Extract the (X, Y) coordinate from the center of the cell holding the provided text.  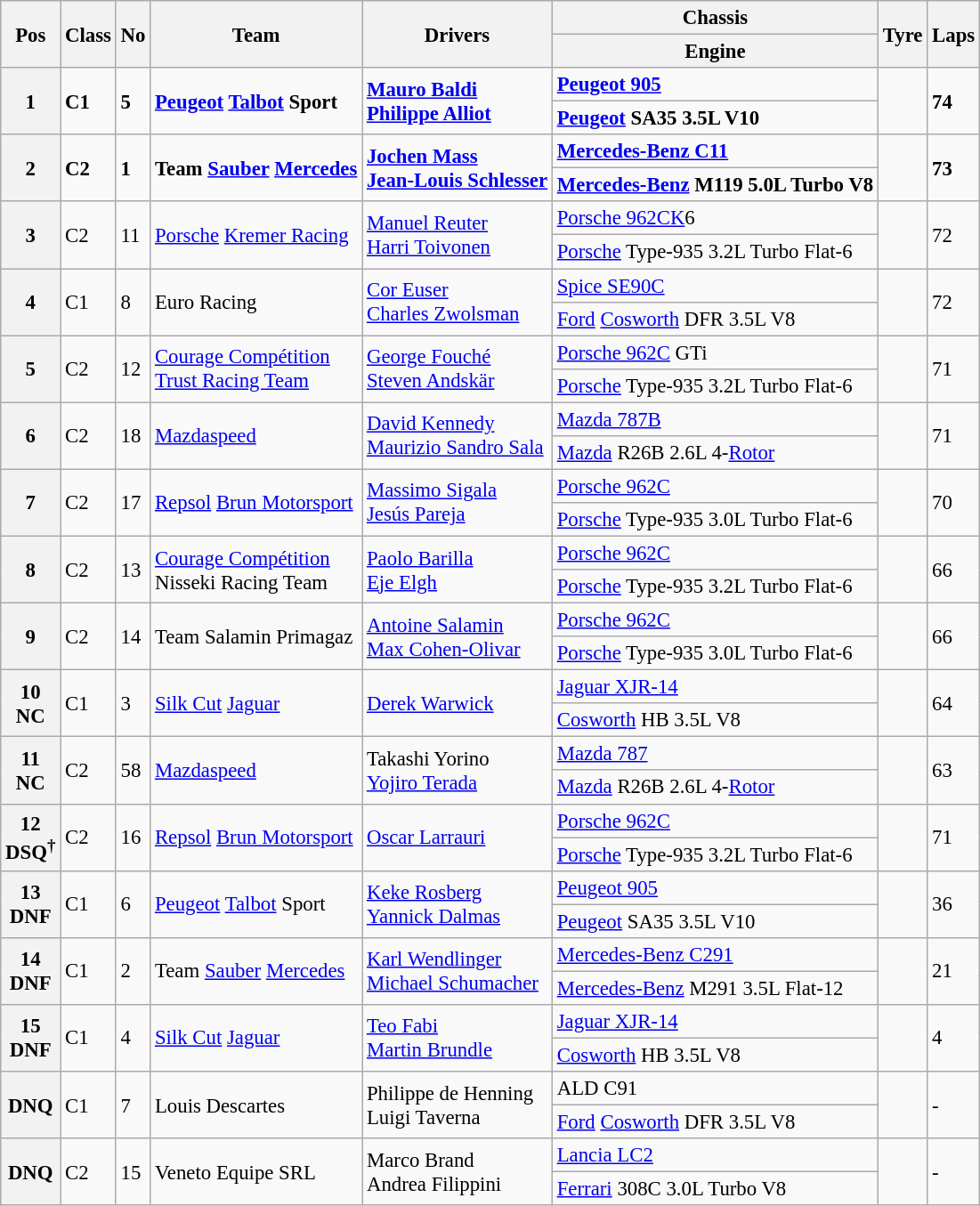
64 (954, 703)
70 (954, 502)
11NC (30, 771)
Drivers (458, 34)
Philippe de Henning Luigi Taverna (458, 1105)
Louis Descartes (256, 1105)
Team (256, 34)
Oscar Larrauri (458, 837)
Engine (715, 52)
10NC (30, 703)
16 (133, 837)
15DNF (30, 1038)
13 (133, 570)
Antoine Salamin Max Cohen-Olivar (458, 637)
Mazda 787B (715, 419)
Euro Racing (256, 303)
Veneto Equipe SRL (256, 1171)
17 (133, 502)
Mercedes-Benz C291 (715, 955)
Spice SE90C (715, 286)
Mercedes-Benz M119 5.0L Turbo V8 (715, 185)
58 (133, 771)
Cor Euser Charles Zwolsman (458, 303)
Derek Warwick (458, 703)
15 (133, 1171)
14 (133, 637)
Jochen Mass Jean-Louis Schlesser (458, 167)
Ferrari 308C 3.0L Turbo V8 (715, 1189)
9 (30, 637)
Courage Compétition Nisseki Racing Team (256, 570)
14DNF (30, 972)
Porsche 962C GTi (715, 352)
Paolo Barilla Eje Elgh (458, 570)
74 (954, 101)
12 (133, 368)
Mercedes-Benz C11 (715, 151)
David Kennedy Maurizio Sandro Sala (458, 436)
Mercedes-Benz M291 3.5L Flat-12 (715, 988)
18 (133, 436)
Takashi Yorino Yojiro Terada (458, 771)
13DNF (30, 904)
Porsche 962CK6 (715, 218)
Mazda 787 (715, 754)
ALD C91 (715, 1089)
Massimo Sigala Jesús Pareja (458, 502)
Courage Compétition Trust Racing Team (256, 368)
21 (954, 972)
Karl Wendlinger Michael Schumacher (458, 972)
Mauro Baldi Philippe Alliot (458, 101)
Pos (30, 34)
63 (954, 771)
Keke Rosberg Yannick Dalmas (458, 904)
George Fouché Steven Andskär (458, 368)
Manuel Reuter Harri Toivonen (458, 235)
11 (133, 235)
73 (954, 167)
No (133, 34)
36 (954, 904)
Tyre (903, 34)
Laps (954, 34)
12DSQ† (30, 837)
Team Salamin Primagaz (256, 637)
Marco Brand Andrea Filippini (458, 1171)
Chassis (715, 18)
Porsche Kremer Racing (256, 235)
Teo Fabi Martin Brundle (458, 1038)
Class (89, 34)
Lancia LC2 (715, 1155)
